Provide the (x, y) coordinate of the cell's center where the given text is located.  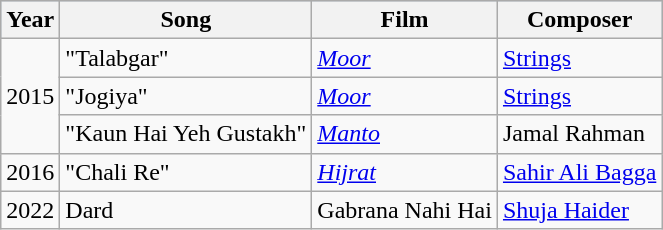
"Kaun Hai Yeh Gustakh" (186, 134)
Hijrat (405, 172)
"Talabgar" (186, 58)
Jamal Rahman (579, 134)
Manto (405, 134)
Year (30, 20)
Sahir Ali Bagga (579, 172)
Composer (579, 20)
Shuja Haider (579, 210)
Song (186, 20)
2022 (30, 210)
Dard (186, 210)
"Jogiya" (186, 96)
2016 (30, 172)
Gabrana Nahi Hai (405, 210)
"Chali Re" (186, 172)
2015 (30, 96)
Film (405, 20)
